Determine the (X, Y) coordinate at the center of the cell enclosing the given text.  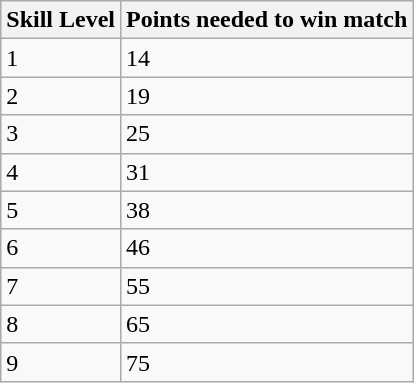
3 (61, 134)
4 (61, 172)
7 (61, 286)
8 (61, 324)
46 (266, 248)
75 (266, 362)
14 (266, 58)
6 (61, 248)
38 (266, 210)
Points needed to win match (266, 20)
19 (266, 96)
55 (266, 286)
Skill Level (61, 20)
5 (61, 210)
2 (61, 96)
1 (61, 58)
65 (266, 324)
31 (266, 172)
25 (266, 134)
9 (61, 362)
